Extract the [x, y] coordinate from the center of the cell holding the provided text.  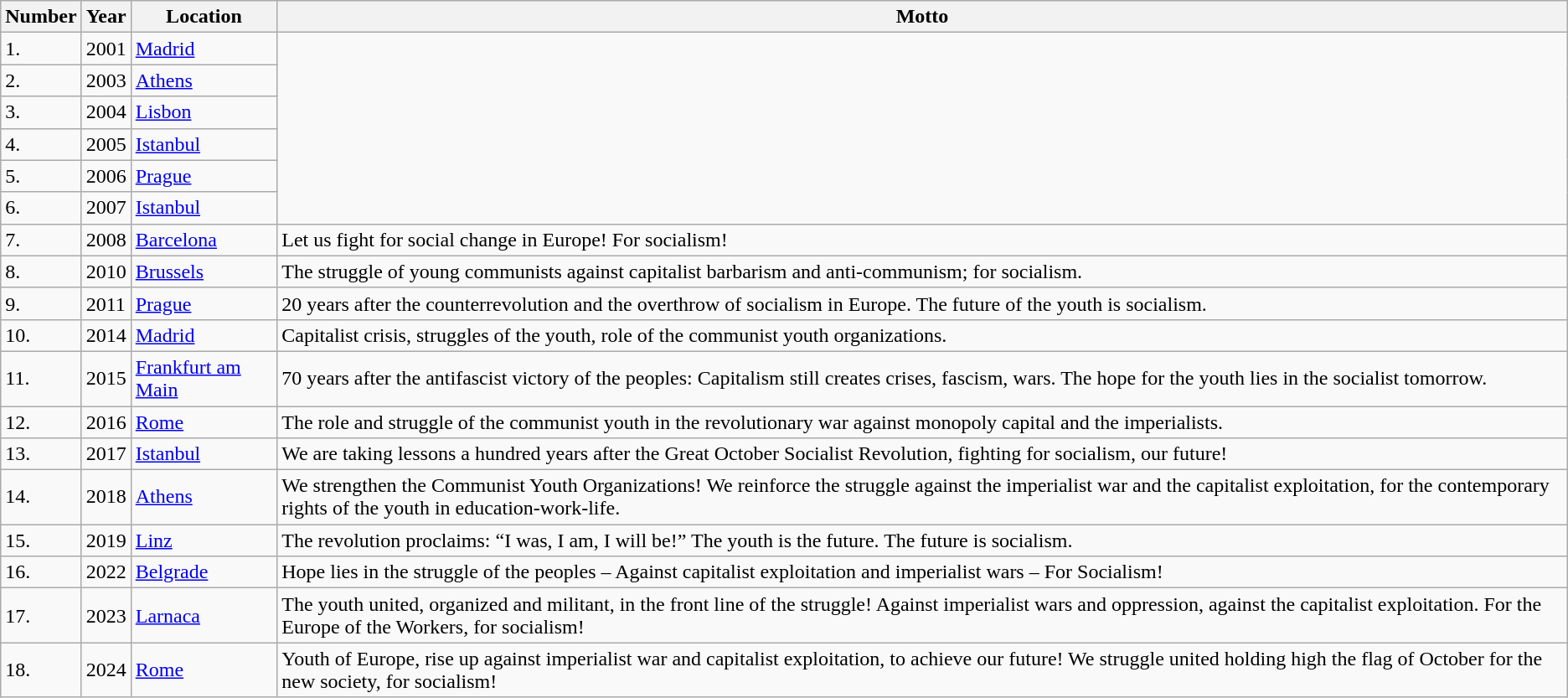
2003 [106, 80]
Frankfurt am Main [204, 379]
2006 [106, 176]
11. [41, 379]
2015 [106, 379]
2019 [106, 540]
2014 [106, 335]
18. [41, 670]
2016 [106, 421]
2011 [106, 303]
Belgrade [204, 572]
Barcelona [204, 240]
Larnaca [204, 615]
2024 [106, 670]
14. [41, 498]
2. [41, 80]
3. [41, 112]
2004 [106, 112]
2005 [106, 144]
Capitalist crisis, struggles of the youth, role of the communist youth organizations. [923, 335]
1. [41, 49]
The role and struggle of the communist youth in the revolutionary war against monopoly capital and the imperialists. [923, 421]
The struggle of young communists against capitalist barbarism and anti-communism; for socialism. [923, 271]
9. [41, 303]
We are taking lessons a hundred years after the Great October Socialist Revolution, fighting for socialism, our future! [923, 454]
2018 [106, 498]
Motto [923, 17]
15. [41, 540]
2008 [106, 240]
6. [41, 208]
2001 [106, 49]
10. [41, 335]
16. [41, 572]
Brussels [204, 271]
5. [41, 176]
Lisbon [204, 112]
4. [41, 144]
2023 [106, 615]
20 years after the counterrevolution and the overthrow of socialism in Europe. The future of the youth is socialism. [923, 303]
2017 [106, 454]
8. [41, 271]
13. [41, 454]
Let us fight for social change in Europe! For socialism! [923, 240]
12. [41, 421]
Year [106, 17]
2010 [106, 271]
Hope lies in the struggle of the peoples – Against capitalist exploitation and imperialist wars – For Socialism! [923, 572]
7. [41, 240]
The revolution proclaims: “I was, I am, I will be!” The youth is the future. The future is socialism. [923, 540]
Linz [204, 540]
Location [204, 17]
Number [41, 17]
2007 [106, 208]
17. [41, 615]
2022 [106, 572]
